Find where the given text appears and provide that cell's center as (x, y) coordinate. 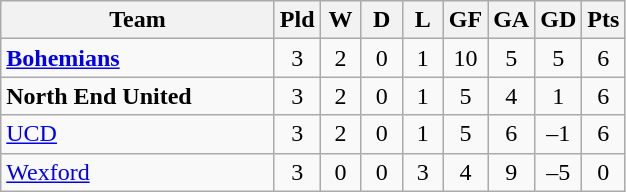
Pld (297, 20)
–5 (558, 172)
10 (465, 58)
GD (558, 20)
UCD (138, 134)
D (382, 20)
W (340, 20)
Bohemians (138, 58)
Pts (604, 20)
GF (465, 20)
GA (512, 20)
L (422, 20)
North End United (138, 96)
Wexford (138, 172)
Team (138, 20)
9 (512, 172)
–1 (558, 134)
